Pinpoint the cell where the given text exists, returning its [x, y] midpoint coordinate. 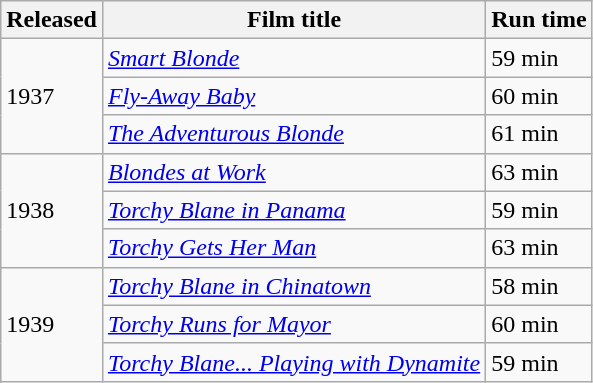
61 min [539, 134]
Released [52, 20]
1938 [52, 210]
Fly-Away Baby [294, 96]
58 min [539, 286]
Torchy Blane in Panama [294, 210]
Smart Blonde [294, 58]
Torchy Blane in Chinatown [294, 286]
Torchy Gets Her Man [294, 248]
Film title [294, 20]
The Adventurous Blonde [294, 134]
Torchy Blane... Playing with Dynamite [294, 362]
1937 [52, 96]
Run time [539, 20]
1939 [52, 324]
Blondes at Work [294, 172]
Torchy Runs for Mayor [294, 324]
